Pinpoint the cell where the given text exists, returning its [X, Y] midpoint coordinate. 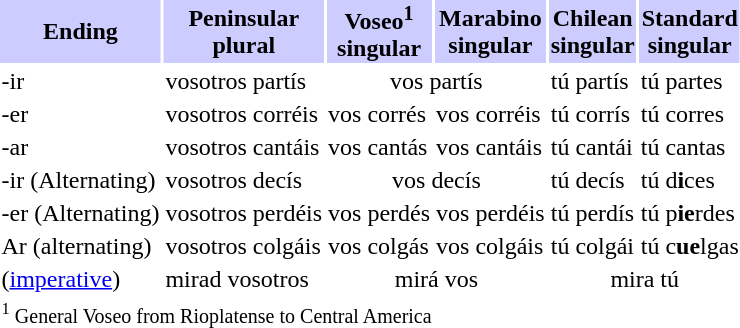
tú perdís [592, 213]
vosotros corréis [244, 114]
Chilean singular [592, 32]
tú partes [690, 81]
vos cantáis [491, 147]
Standardsingular [690, 32]
mira tú [644, 279]
vos perdés [380, 213]
vos colgás [380, 246]
vosotros cantáis [244, 147]
vos perdéis [491, 213]
tú dices [690, 180]
Ar (alternating) [80, 246]
Voseo1singular [380, 32]
tú partís [592, 81]
-ir (Alternating) [80, 180]
vos colgáis [491, 246]
-ir [80, 81]
vosotros perdéis [244, 213]
vos corrés [380, 114]
tú corres [690, 114]
tú pierdes [690, 213]
vosotros decís [244, 180]
vos decís [437, 180]
tú decís [592, 180]
mirad vosotros [244, 279]
tú corrís [592, 114]
tú cantas [690, 147]
-ar [80, 147]
(imperative) [80, 279]
vos cantás [380, 147]
-er [80, 114]
-er (Alternating) [80, 213]
tú colgái [592, 246]
Ending [80, 32]
tú cantái [592, 147]
Peninsularplural [244, 32]
vosotros partís [244, 81]
mirá vos [437, 279]
Marabinosingular [491, 32]
vos corréis [491, 114]
tú cuelgas [690, 246]
vosotros colgáis [244, 246]
vos partís [437, 81]
